Detect which cell encompasses the target text, then output its (x, y) center coordinate. 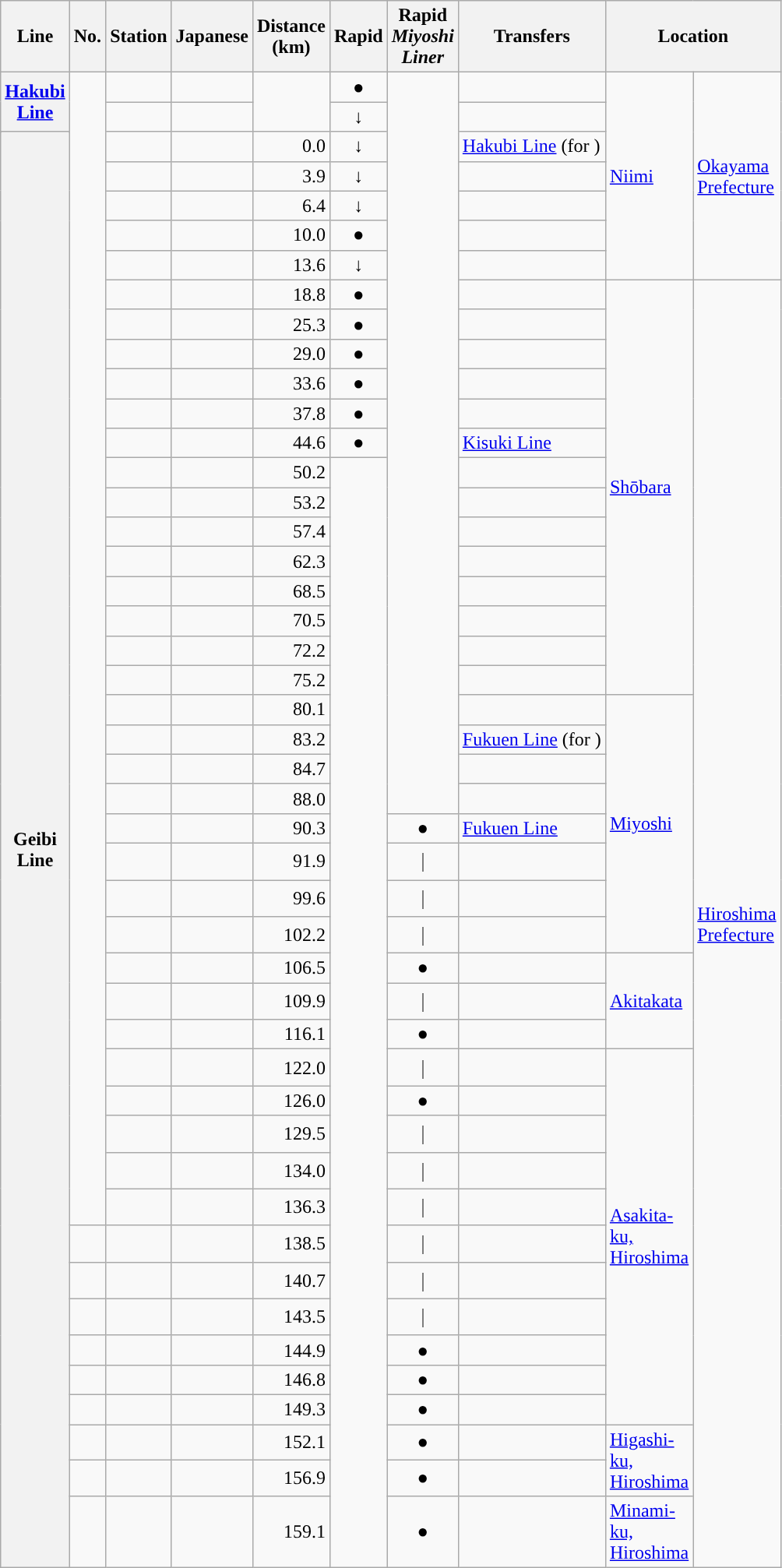
140.7 (291, 1281)
No. (87, 37)
122.0 (291, 1067)
29.0 (291, 354)
Hiroshima Prefecture (737, 924)
3.9 (291, 176)
Niimi (649, 176)
Kisuki Line (531, 443)
57.4 (291, 532)
Location (693, 37)
13.6 (291, 265)
146.8 (291, 1379)
Line (35, 37)
91.9 (291, 862)
143.5 (291, 1316)
Minami-ku, Hiroshima (649, 1532)
53.2 (291, 502)
Fukuen Line (531, 828)
152.1 (291, 1442)
Japanese (212, 37)
84.7 (291, 769)
Rapid Miyoshi Liner (422, 37)
80.1 (291, 710)
Akitakata (649, 1002)
129.5 (291, 1134)
90.3 (291, 828)
156.9 (291, 1478)
Hakubi Line (35, 102)
126.0 (291, 1101)
44.6 (291, 443)
99.6 (291, 899)
62.3 (291, 562)
Geibi Line (35, 850)
68.5 (291, 591)
Fukuen Line (for ) (531, 739)
106.5 (291, 968)
18.8 (291, 294)
Asakita-ku, Hiroshima (649, 1237)
33.6 (291, 383)
10.0 (291, 235)
134.0 (291, 1170)
Miyoshi (649, 824)
Station (139, 37)
50.2 (291, 473)
88.0 (291, 798)
Okayama Prefecture (737, 176)
136.3 (291, 1207)
116.1 (291, 1034)
Shōbara (649, 488)
0.0 (291, 146)
Higashi-ku, Hiroshima (649, 1460)
109.9 (291, 1002)
37.8 (291, 414)
72.2 (291, 650)
149.3 (291, 1409)
83.2 (291, 739)
Distance(km) (291, 37)
Rapid (358, 37)
6.4 (291, 206)
Hakubi Line (for ) (531, 146)
75.2 (291, 680)
102.2 (291, 935)
Transfers (531, 37)
25.3 (291, 324)
159.1 (291, 1532)
144.9 (291, 1350)
138.5 (291, 1243)
70.5 (291, 621)
